Output the (x, y) coordinate of the center of the cell containing the given text.  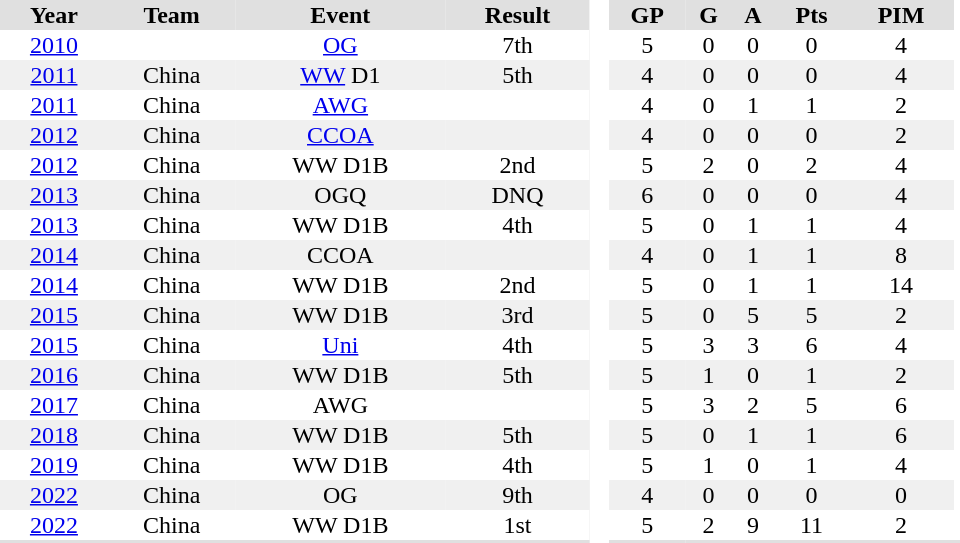
1st (518, 525)
PIM (902, 15)
11 (812, 525)
2019 (54, 465)
2017 (54, 405)
3rd (518, 315)
Team (172, 15)
9 (754, 525)
GP (648, 15)
9th (518, 495)
Result (518, 15)
Event (340, 15)
Pts (812, 15)
2016 (54, 375)
2010 (54, 45)
DNQ (518, 195)
G (709, 15)
Uni (340, 345)
WW D1 (340, 75)
A (754, 15)
OGQ (340, 195)
Year (54, 15)
14 (902, 285)
2018 (54, 435)
7th (518, 45)
8 (902, 255)
